Return (x, y) of the center of cell containing provided text 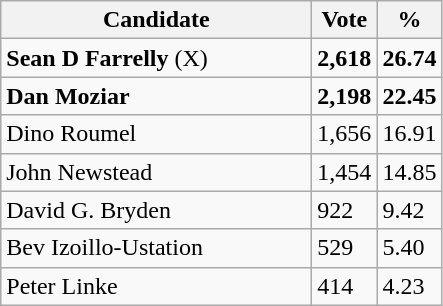
Dan Moziar (156, 96)
% (410, 20)
9.42 (410, 210)
414 (344, 286)
1,656 (344, 134)
5.40 (410, 248)
922 (344, 210)
Candidate (156, 20)
2,618 (344, 58)
1,454 (344, 172)
Dino Roumel (156, 134)
529 (344, 248)
Vote (344, 20)
John Newstead (156, 172)
Bev Izoillo-Ustation (156, 248)
Peter Linke (156, 286)
David G. Bryden (156, 210)
2,198 (344, 96)
4.23 (410, 286)
14.85 (410, 172)
26.74 (410, 58)
Sean D Farrelly (X) (156, 58)
16.91 (410, 134)
22.45 (410, 96)
